Pinpoint the cell where the given text exists, returning its (x, y) midpoint coordinate. 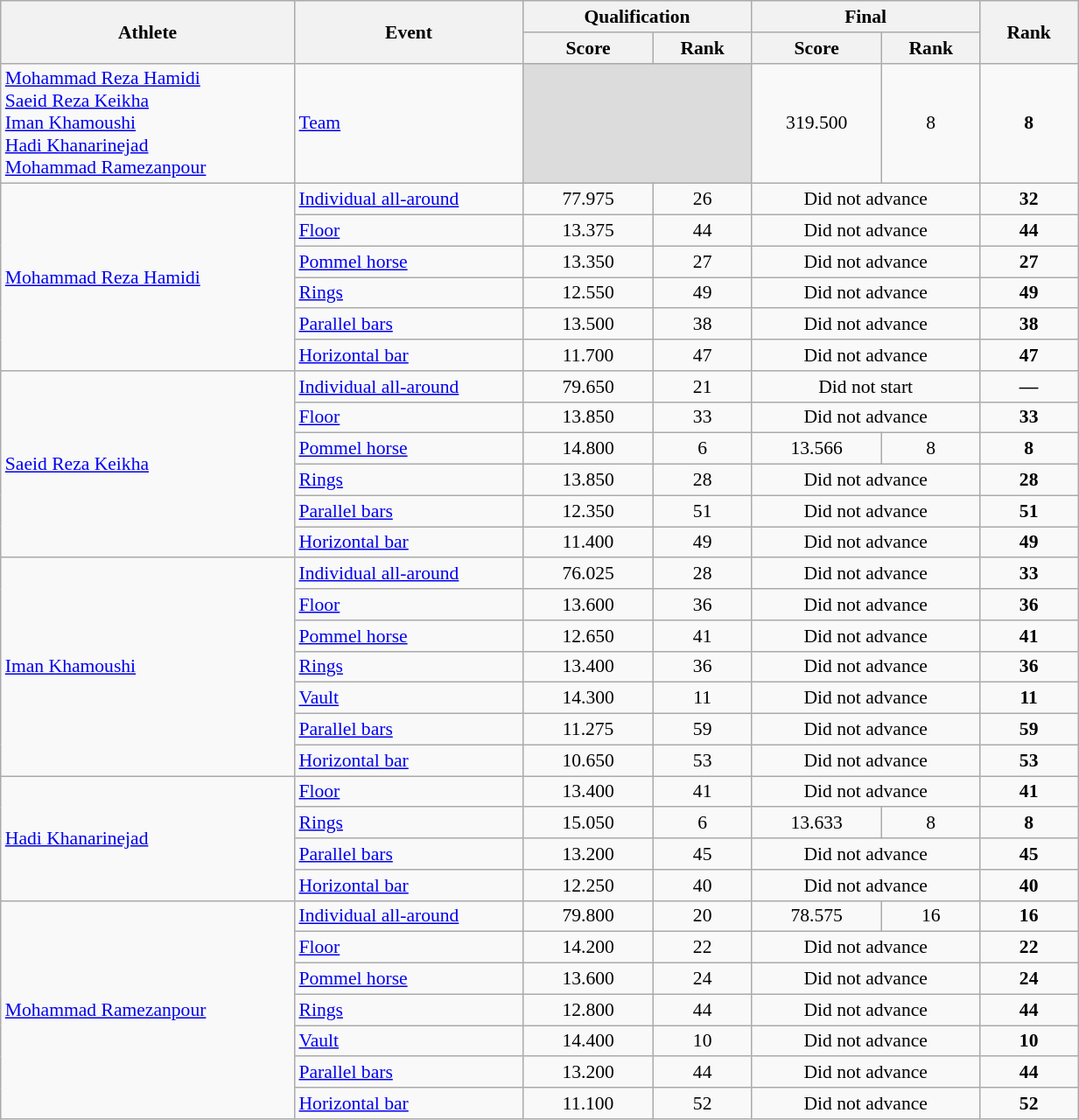
26 (703, 199)
Hadi Khanarinejad (148, 838)
15.050 (588, 823)
Athlete (148, 31)
79.650 (588, 387)
12.650 (588, 636)
Mohammad Reza HamidiSaeid Reza KeikhaIman KhamoushiHadi KhanarinejadMohammad Ramezanpour (148, 123)
Did not start (866, 387)
12.250 (588, 885)
Final (866, 17)
13.500 (588, 325)
Team (408, 123)
32 (1029, 199)
14.200 (588, 948)
14.300 (588, 698)
Event (408, 31)
12.350 (588, 511)
Qualification (637, 17)
Iman Khamoushi (148, 667)
78.575 (817, 916)
14.800 (588, 449)
13.375 (588, 231)
13.350 (588, 262)
Mohammad Reza Hamidi (148, 277)
13.633 (817, 823)
11.400 (588, 542)
77.975 (588, 199)
11.100 (588, 1103)
12.550 (588, 293)
12.800 (588, 1010)
Saeid Reza Keikha (148, 465)
319.500 (817, 123)
14.400 (588, 1041)
11.700 (588, 355)
76.025 (588, 574)
Mohammad Ramezanpour (148, 1010)
20 (703, 916)
11.275 (588, 730)
10.650 (588, 760)
— (1029, 387)
79.800 (588, 916)
13.566 (817, 449)
21 (703, 387)
